Identify which cell holds the provided text, then report its (x, y) central coordinate. 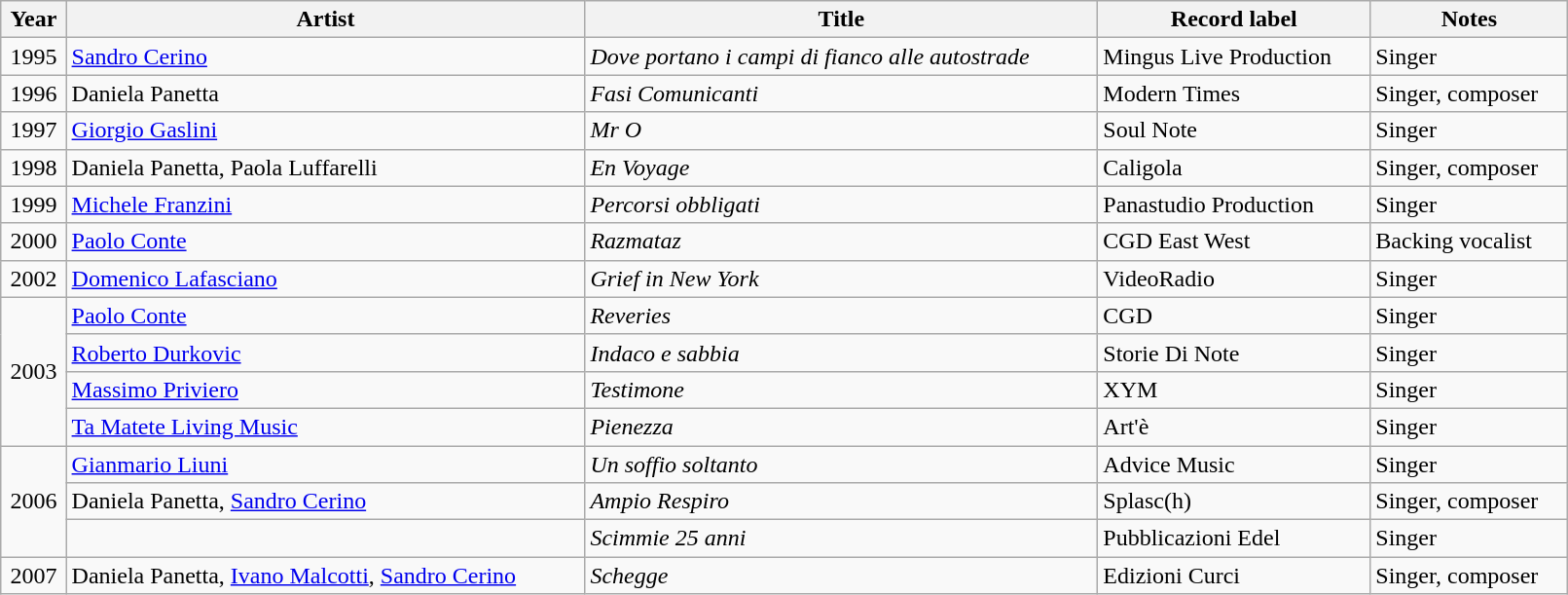
Mingus Live Production (1234, 56)
Ta Matete Living Music (325, 427)
Panastudio Production (1234, 205)
Reveries (841, 316)
Dove portano i campi di fianco alle autostrade (841, 56)
Michele Franzini (325, 205)
Giorgio Gaslini (325, 130)
Advice Music (1234, 465)
1998 (33, 167)
Mr O (841, 130)
2002 (33, 279)
Domenico Lafasciano (325, 279)
Record label (1234, 19)
Massimo Priviero (325, 390)
Art'è (1234, 427)
2003 (33, 371)
Edizioni Curci (1234, 576)
Daniela Panetta (325, 93)
Indaco e sabbia (841, 353)
Title (841, 19)
Pubblicazioni Edel (1234, 539)
Gianmario Liuni (325, 465)
Splasc(h) (1234, 502)
Razmataz (841, 242)
Scimmie 25 anni (841, 539)
Fasi Comunicanti (841, 93)
Soul Note (1234, 130)
Backing vocalist (1470, 242)
CGD East West (1234, 242)
Pienezza (841, 427)
1997 (33, 130)
2006 (33, 502)
Un soffio soltanto (841, 465)
Daniela Panetta, Sandro Cerino (325, 502)
Artist (325, 19)
1999 (33, 205)
Schegge (841, 576)
2007 (33, 576)
Caligola (1234, 167)
En Voyage (841, 167)
Grief in New York (841, 279)
XYM (1234, 390)
Year (33, 19)
Sandro Cerino (325, 56)
2000 (33, 242)
Modern Times (1234, 93)
Notes (1470, 19)
CGD (1234, 316)
Daniela Panetta, Paola Luffarelli (325, 167)
Storie Di Note (1234, 353)
Roberto Durkovic (325, 353)
Ampio Respiro (841, 502)
Testimone (841, 390)
1996 (33, 93)
Percorsi obbligati (841, 205)
1995 (33, 56)
VideoRadio (1234, 279)
Daniela Panetta, Ivano Malcotti, Sandro Cerino (325, 576)
